From the cell containing the given text, extract its center point as [x, y] coordinate. 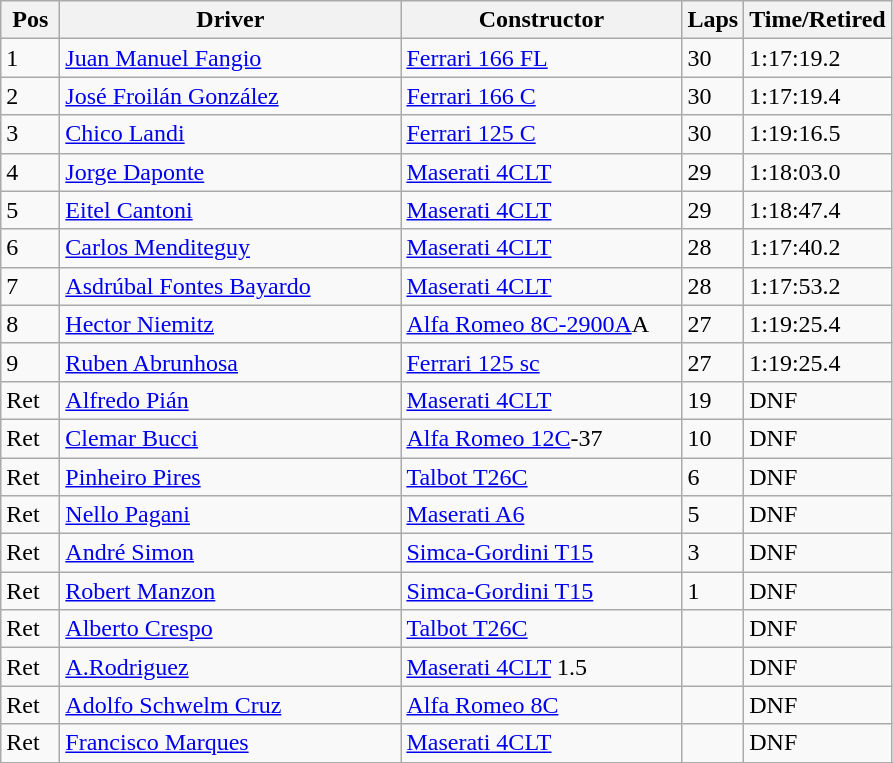
Ferrari 166 C [542, 96]
1:17:19.4 [818, 96]
Jorge Daponte [230, 172]
10 [713, 438]
Maserati A6 [542, 515]
Alberto Crespo [230, 629]
A.Rodriguez [230, 667]
Pinheiro Pires [230, 477]
1:18:03.0 [818, 172]
7 [30, 286]
Time/Retired [818, 20]
4 [30, 172]
Asdrúbal Fontes Bayardo [230, 286]
2 [30, 96]
1:19:16.5 [818, 134]
19 [713, 400]
Alfa Romeo 8C [542, 705]
Juan Manuel Fangio [230, 58]
1:18:47.4 [818, 210]
1:17:53.2 [818, 286]
Eitel Cantoni [230, 210]
Alfredo Pián [230, 400]
Clemar Bucci [230, 438]
Nello Pagani [230, 515]
Adolfo Schwelm Cruz [230, 705]
Alfa Romeo 12C-37 [542, 438]
Constructor [542, 20]
9 [30, 362]
Francisco Marques [230, 743]
José Froilán González [230, 96]
Ferrari 125 sc [542, 362]
1:17:19.2 [818, 58]
Carlos Menditeguy [230, 248]
André Simon [230, 553]
Pos [30, 20]
Laps [713, 20]
Ferrari 166 FL [542, 58]
Ruben Abrunhosa [230, 362]
1:17:40.2 [818, 248]
Robert Manzon [230, 591]
Chico Landi [230, 134]
Driver [230, 20]
Maserati 4CLT 1.5 [542, 667]
8 [30, 324]
Hector Niemitz [230, 324]
Alfa Romeo 8C-2900AA [542, 324]
Ferrari 125 C [542, 134]
